Return (x, y) of the center of cell containing provided text 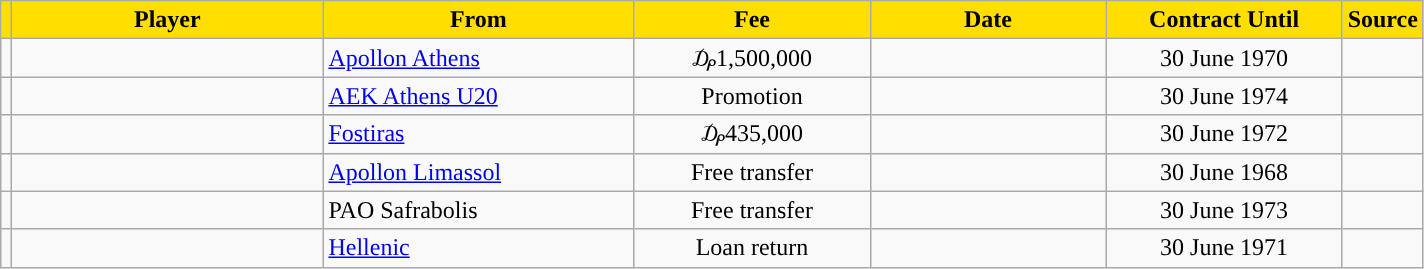
30 June 1971 (1224, 248)
AEK Athens U20 (478, 96)
From (478, 20)
30 June 1970 (1224, 58)
Source (1382, 20)
Loan return (752, 248)
Date (988, 20)
PAO Safrabolis (478, 210)
Fee (752, 20)
Contract Until (1224, 20)
Hellenic (478, 248)
30 June 1974 (1224, 96)
₯1,500,000 (752, 58)
Apollon Athens (478, 58)
30 June 1973 (1224, 210)
Fostiras (478, 134)
Player (168, 20)
30 June 1972 (1224, 134)
Apollon Limassol (478, 172)
Promotion (752, 96)
₯435,000 (752, 134)
30 June 1968 (1224, 172)
